Find where the given text appears and provide that cell's center as [x, y] coordinate. 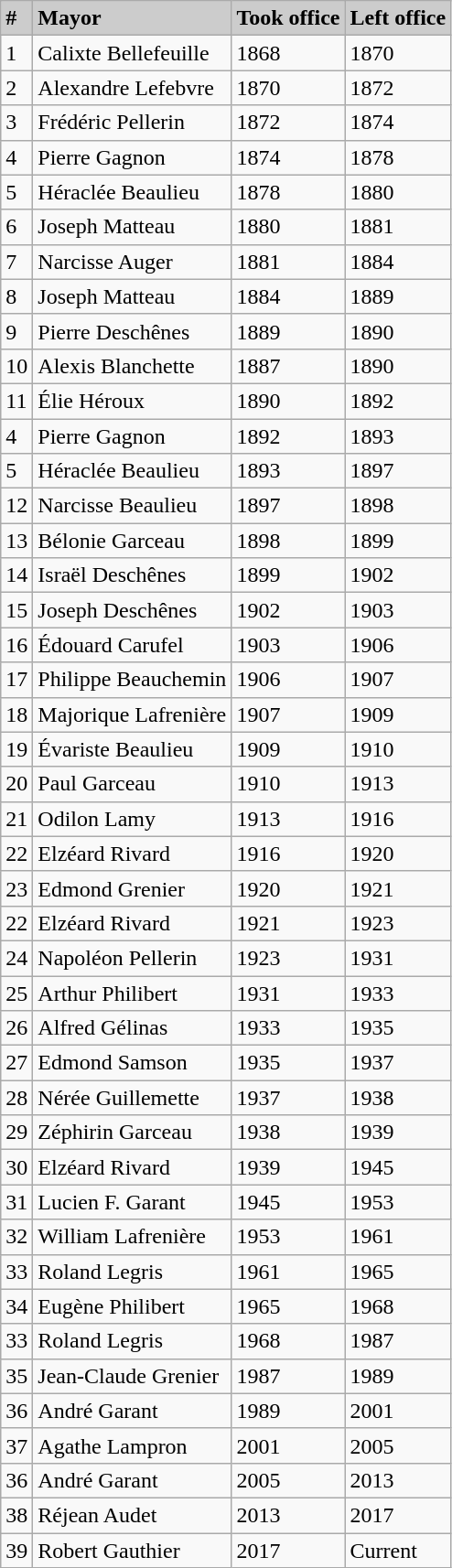
Edmond Samson [132, 1063]
6 [16, 227]
Narcisse Beaulieu [132, 506]
1887 [288, 366]
31 [16, 1202]
Napoléon Pellerin [132, 958]
Philippe Beauchemin [132, 680]
Edmond Grenier [132, 888]
Israël Deschênes [132, 575]
18 [16, 714]
Lucien F. Garant [132, 1202]
23 [16, 888]
Pierre Deschênes [132, 331]
Alexandre Lefebvre [132, 88]
11 [16, 401]
Édouard Carufel [132, 645]
34 [16, 1306]
Zéphirin Garceau [132, 1133]
32 [16, 1237]
Current [398, 1551]
# [16, 18]
Arthur Philibert [132, 993]
35 [16, 1376]
William Lafrenière [132, 1237]
Left office [398, 18]
Paul Garceau [132, 784]
Réjean Audet [132, 1515]
12 [16, 506]
37 [16, 1445]
Alexis Blanchette [132, 366]
39 [16, 1551]
20 [16, 784]
Frédéric Pellerin [132, 123]
38 [16, 1515]
Eugène Philibert [132, 1306]
16 [16, 645]
Robert Gauthier [132, 1551]
Alfred Gélinas [132, 1028]
21 [16, 819]
Took office [288, 18]
9 [16, 331]
Odilon Lamy [132, 819]
25 [16, 993]
30 [16, 1167]
Narcisse Auger [132, 262]
2 [16, 88]
Calixte Bellefeuille [132, 53]
24 [16, 958]
28 [16, 1098]
Jean-Claude Grenier [132, 1376]
Élie Héroux [132, 401]
26 [16, 1028]
Agathe Lampron [132, 1445]
3 [16, 123]
13 [16, 541]
Majorique Lafrenière [132, 714]
7 [16, 262]
Évariste Beaulieu [132, 749]
14 [16, 575]
Mayor [132, 18]
29 [16, 1133]
Joseph Deschênes [132, 610]
Nérée Guillemette [132, 1098]
Bélonie Garceau [132, 541]
19 [16, 749]
10 [16, 366]
1868 [288, 53]
15 [16, 610]
1 [16, 53]
27 [16, 1063]
17 [16, 680]
8 [16, 296]
